Locate the cell with the specified text and output its (x, y) center coordinate. 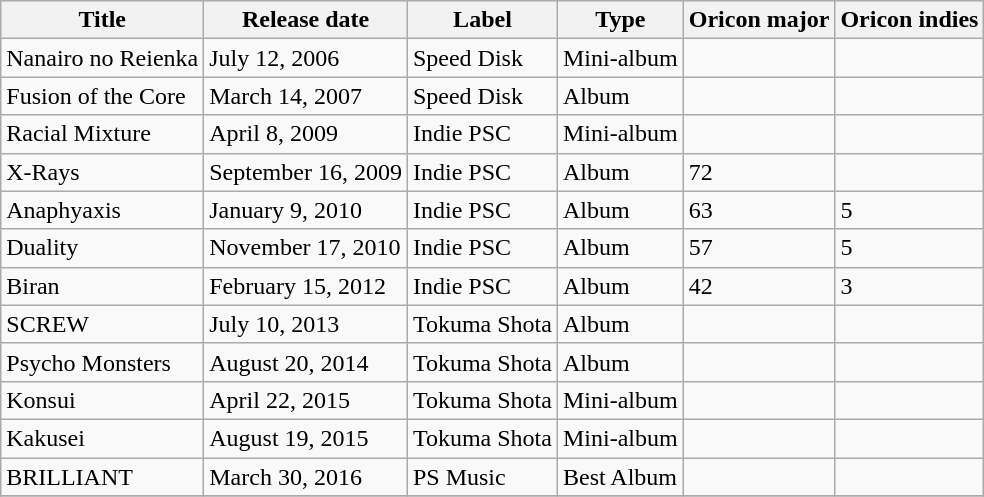
July 10, 2013 (306, 324)
Duality (102, 248)
Oricon indies (910, 20)
Label (482, 20)
Release date (306, 20)
February 15, 2012 (306, 286)
Anaphyaxis (102, 210)
August 20, 2014 (306, 362)
X-Rays (102, 172)
Best Album (620, 477)
September 16, 2009 (306, 172)
July 12, 2006 (306, 58)
Biran (102, 286)
Fusion of the Core (102, 96)
November 17, 2010 (306, 248)
63 (759, 210)
3 (910, 286)
March 30, 2016 (306, 477)
Kakusei (102, 438)
April 22, 2015 (306, 400)
August 19, 2015 (306, 438)
72 (759, 172)
PS Music (482, 477)
March 14, 2007 (306, 96)
April 8, 2009 (306, 134)
SCREW (102, 324)
Nanairo no Reienka (102, 58)
57 (759, 248)
Oricon major (759, 20)
Racial Mixture (102, 134)
Konsui (102, 400)
Title (102, 20)
Psycho Monsters (102, 362)
January 9, 2010 (306, 210)
Type (620, 20)
42 (759, 286)
BRILLIANT (102, 477)
